Scan for the cell matching the given text and deliver its [x, y] coordinate at center. 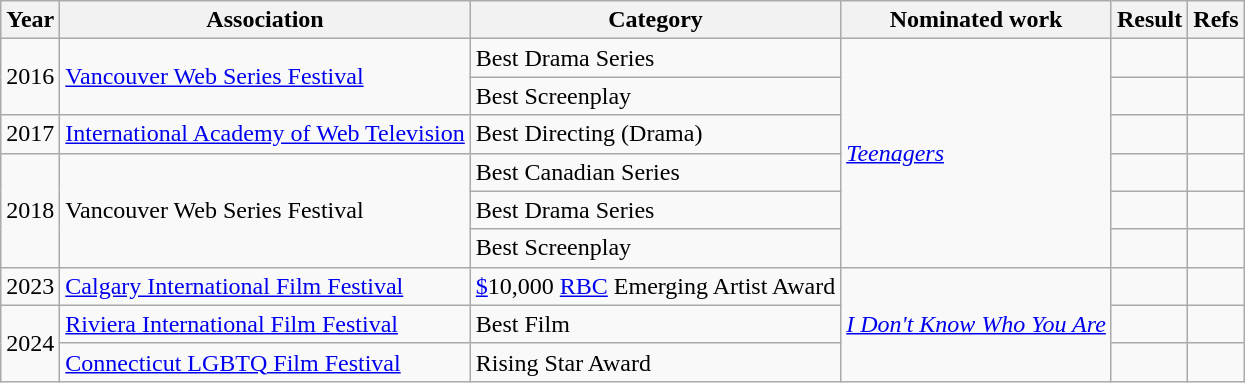
Best Directing (Drama) [655, 134]
Riviera International Film Festival [265, 324]
2023 [30, 286]
Teenagers [976, 153]
Year [30, 20]
Nominated work [976, 20]
International Academy of Web Television [265, 134]
Best Film [655, 324]
2017 [30, 134]
Association [265, 20]
Calgary International Film Festival [265, 286]
Result [1149, 20]
2016 [30, 77]
I Don't Know Who You Are [976, 324]
2018 [30, 210]
Best Canadian Series [655, 172]
Category [655, 20]
Rising Star Award [655, 362]
Refs [1216, 20]
$10,000 RBC Emerging Artist Award [655, 286]
2024 [30, 343]
Connecticut LGBTQ Film Festival [265, 362]
